Return the [x, y] coordinate for the center point of the cell that contains the specified text.  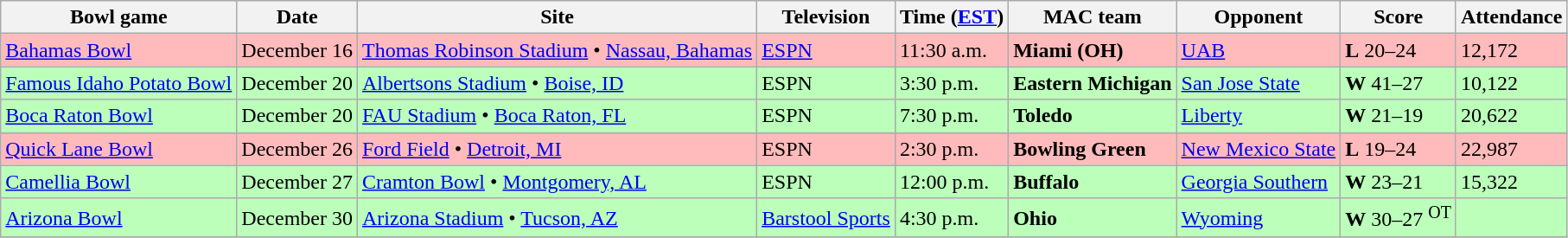
Quick Lane Bowl [119, 149]
2:30 p.m. [951, 149]
Ford Field • Detroit, MI [557, 149]
7:30 p.m. [951, 116]
December 16 [297, 50]
Television [826, 17]
Cramton Bowl • Montgomery, AL [557, 182]
L 20–24 [1399, 50]
Eastern Michigan [1093, 83]
Camellia Bowl [119, 182]
Wyoming [1259, 218]
4:30 p.m. [951, 218]
December 26 [297, 149]
Barstool Sports [826, 218]
MAC team [1093, 17]
Thomas Robinson Stadium • Nassau, Bahamas [557, 50]
Ohio [1093, 218]
Albertsons Stadium • Boise, ID [557, 83]
W 23–21 [1399, 182]
FAU Stadium • Boca Raton, FL [557, 116]
L 19–24 [1399, 149]
Bowling Green [1093, 149]
Opponent [1259, 17]
Time (EST) [951, 17]
San Jose State [1259, 83]
Boca Raton Bowl [119, 116]
12:00 p.m. [951, 182]
15,322 [1511, 182]
Liberty [1259, 116]
Toledo [1093, 116]
Site [557, 17]
Georgia Southern [1259, 182]
Date [297, 17]
New Mexico State [1259, 149]
Famous Idaho Potato Bowl [119, 83]
Arizona Bowl [119, 218]
3:30 p.m. [951, 83]
Attendance [1511, 17]
22,987 [1511, 149]
December 27 [297, 182]
Arizona Stadium • Tucson, AZ [557, 218]
December 30 [297, 218]
W 21–19 [1399, 116]
UAB [1259, 50]
Bowl game [119, 17]
W 30–27 OT [1399, 218]
W 41–27 [1399, 83]
Score [1399, 17]
Miami (OH) [1093, 50]
Buffalo [1093, 182]
11:30 a.m. [951, 50]
Bahamas Bowl [119, 50]
10,122 [1511, 83]
20,622 [1511, 116]
12,172 [1511, 50]
